Output the [X, Y] coordinate of the center of the cell containing the given text.  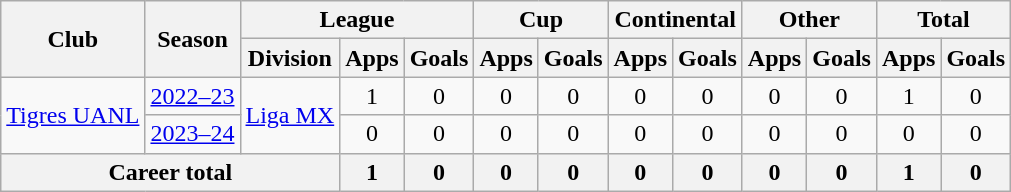
2023–24 [192, 134]
2022–23 [192, 96]
Cup [541, 20]
Season [192, 39]
Career total [170, 172]
Liga MX [290, 115]
Other [809, 20]
Division [290, 58]
Continental [675, 20]
Total [943, 20]
League [357, 20]
Tigres UANL [73, 115]
Club [73, 39]
